Provide the [x, y] coordinate of the cell's center where the given text is located.  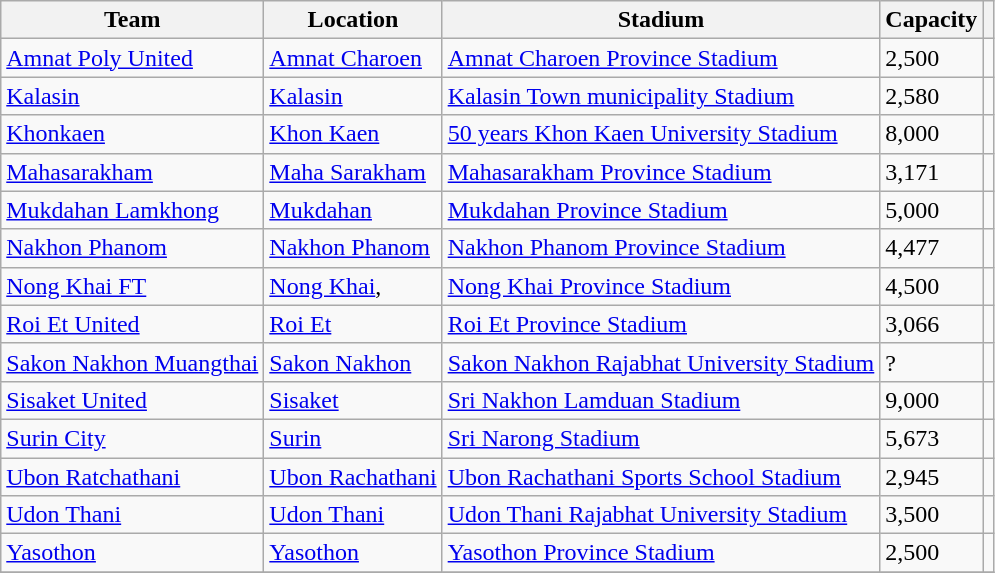
Nakhon Phanom Province Stadium [661, 248]
5,673 [932, 438]
Roi Et United [132, 324]
Kalasin Town municipality Stadium [661, 96]
Khonkaen [132, 134]
Ubon Rachathani Sports School Stadium [661, 477]
Mukdahan Lamkhong [132, 210]
Surin [353, 438]
Sakon Nakhon [353, 362]
50 years Khon Kaen University Stadium [661, 134]
2,580 [932, 96]
Roi Et Province Stadium [661, 324]
9,000 [932, 400]
Sri Narong Stadium [661, 438]
Roi Et [353, 324]
Nong Khai FT [132, 286]
4,477 [932, 248]
Yasothon Province Stadium [661, 553]
8,000 [932, 134]
Team [132, 20]
Nong Khai Province Stadium [661, 286]
Sisaket [353, 400]
Mahasarakham Province Stadium [661, 172]
Udon Thani Rajabhat University Stadium [661, 515]
Capacity [932, 20]
Amnat Charoen Province Stadium [661, 58]
Mukdahan Province Stadium [661, 210]
3,066 [932, 324]
3,171 [932, 172]
Sakon Nakhon Rajabhat University Stadium [661, 362]
Stadium [661, 20]
Location [353, 20]
Amnat Charoen [353, 58]
Sisaket United [132, 400]
Mukdahan [353, 210]
Sri Nakhon Lamduan Stadium [661, 400]
Ubon Ratchathani [132, 477]
Nong Khai, [353, 286]
Maha Sarakham [353, 172]
Khon Kaen [353, 134]
Surin City [132, 438]
2,945 [932, 477]
5,000 [932, 210]
Amnat Poly United [132, 58]
3,500 [932, 515]
Sakon Nakhon Muangthai [132, 362]
? [932, 362]
4,500 [932, 286]
Ubon Rachathani [353, 477]
Mahasarakham [132, 172]
